Extract the [X, Y] coordinate from the center of the cell holding the provided text.  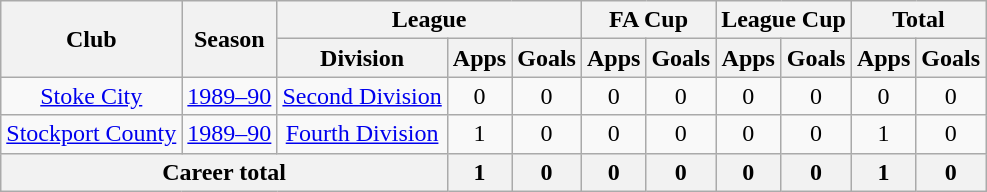
Division [362, 58]
League Cup [784, 20]
League [430, 20]
Stockport County [92, 134]
Season [230, 39]
Career total [224, 172]
Second Division [362, 96]
Fourth Division [362, 134]
Stoke City [92, 96]
Total [918, 20]
FA Cup [648, 20]
Club [92, 39]
